For the text-containing cell, return its midpoint in (X, Y) coordinate format. 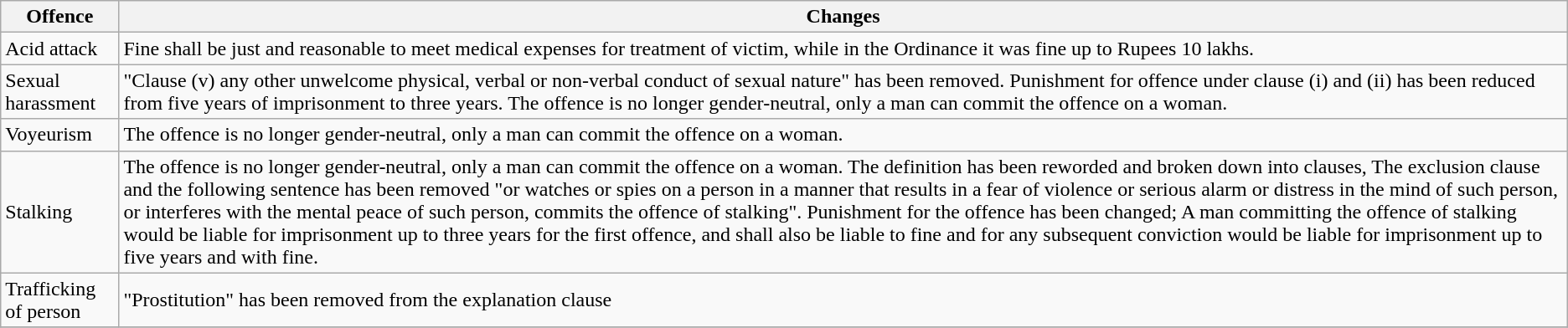
Voyeurism (60, 135)
"Prostitution" has been removed from the explanation clause (843, 300)
Trafficking of person (60, 300)
Sexual harassment (60, 92)
The offence is no longer gender-neutral, only a man can commit the offence on a woman. (843, 135)
Changes (843, 17)
Acid attack (60, 49)
Stalking (60, 212)
Fine shall be just and reasonable to meet medical expenses for treatment of victim, while in the Ordinance it was fine up to Rupees 10 lakhs. (843, 49)
Offence (60, 17)
